Identify which cell holds the provided text, then report its [X, Y] central coordinate. 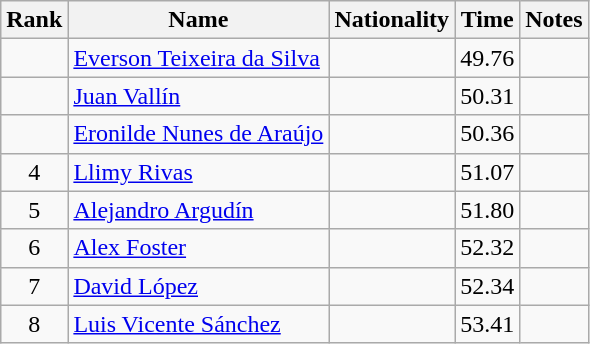
Alex Foster [198, 248]
50.36 [488, 134]
4 [34, 172]
Rank [34, 20]
53.41 [488, 324]
Everson Teixeira da Silva [198, 58]
Juan Vallín [198, 96]
Notes [554, 20]
Time [488, 20]
5 [34, 210]
Luis Vicente Sánchez [198, 324]
Alejandro Argudín [198, 210]
Nationality [392, 20]
Name [198, 20]
Llimy Rivas [198, 172]
52.32 [488, 248]
50.31 [488, 96]
6 [34, 248]
51.07 [488, 172]
49.76 [488, 58]
David López [198, 286]
52.34 [488, 286]
7 [34, 286]
8 [34, 324]
51.80 [488, 210]
Eronilde Nunes de Araújo [198, 134]
